Search for the cell housing the specified text and yield its [X, Y] center coordinate. 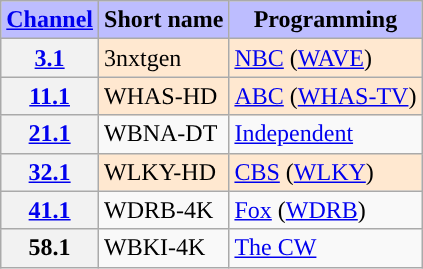
11.1 [50, 96]
WDRB-4K [164, 210]
Channel [50, 20]
Independent [326, 134]
21.1 [50, 134]
58.1 [50, 248]
Programming [326, 20]
3nxtgen [164, 58]
WBKI-4K [164, 248]
32.1 [50, 172]
NBC (WAVE) [326, 58]
41.1 [50, 210]
WHAS-HD [164, 96]
ABC (WHAS-TV) [326, 96]
WLKY-HD [164, 172]
The CW [326, 248]
Fox (WDRB) [326, 210]
WBNA-DT [164, 134]
CBS (WLKY) [326, 172]
3.1 [50, 58]
Short name [164, 20]
